Detect which cell encompasses the target text, then output its [X, Y] center coordinate. 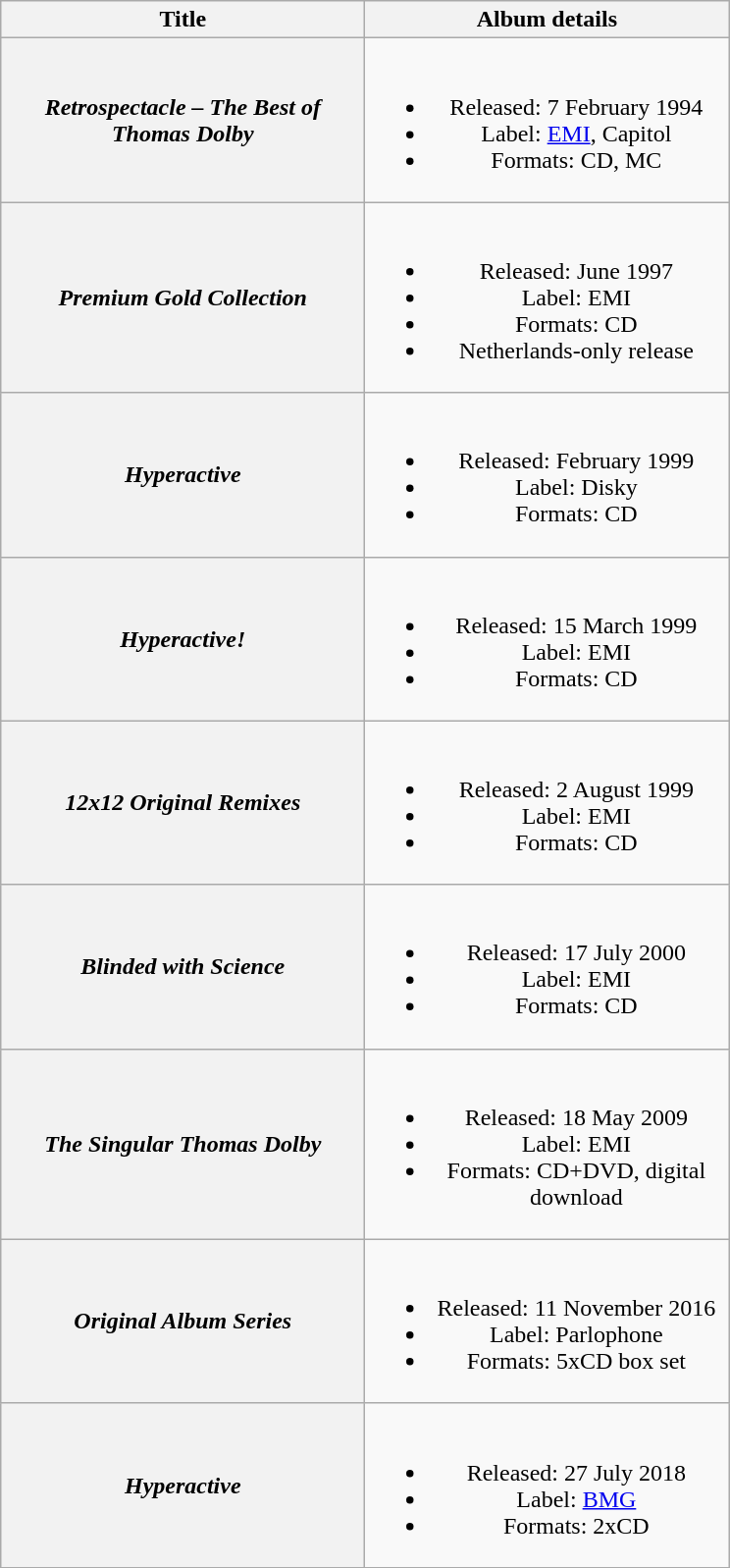
Released: 18 May 2009Label: EMIFormats: CD+DVD, digital download [547, 1144]
12x12 Original Remixes [182, 803]
Album details [547, 20]
The Singular Thomas Dolby [182, 1144]
Released: 2 August 1999Label: EMIFormats: CD [547, 803]
Released: 15 March 1999Label: EMIFormats: CD [547, 638]
Released: 27 July 2018Label: BMGFormats: 2xCD [547, 1485]
Original Album Series [182, 1322]
Released: June 1997Label: EMIFormats: CDNetherlands-only release [547, 297]
Title [182, 20]
Premium Gold Collection [182, 297]
Released: 7 February 1994Label: EMI, CapitolFormats: CD, MC [547, 120]
Released: 17 July 2000Label: EMIFormats: CD [547, 966]
Released: 11 November 2016Label: ParlophoneFormats: 5xCD box set [547, 1322]
Retrospectacle – The Best of Thomas Dolby [182, 120]
Hyperactive! [182, 638]
Released: February 1999Label: DiskyFormats: CD [547, 475]
Blinded with Science [182, 966]
